Return the [x, y] coordinate for the center point of the cell that contains the specified text.  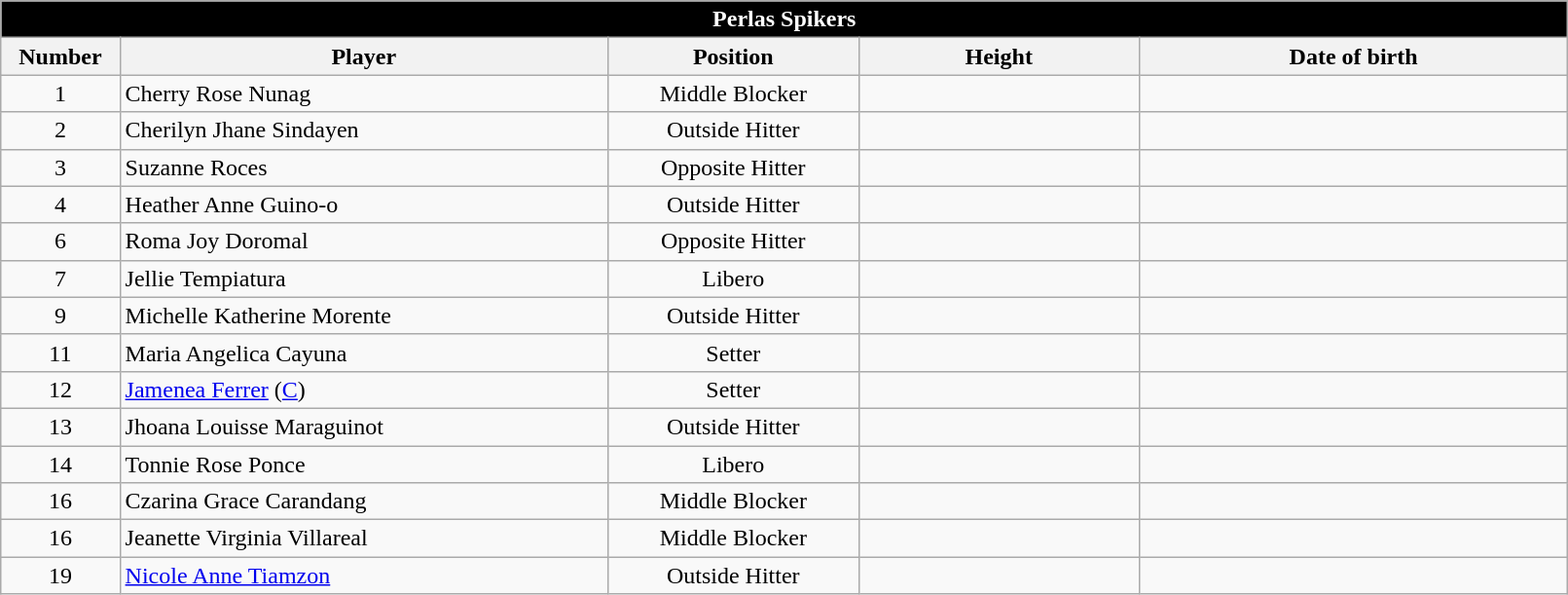
Michelle Katherine Morente [364, 316]
Maria Angelica Cayuna [364, 353]
Suzanne Roces [364, 167]
Nicole Anne Tiamzon [364, 576]
Number [60, 56]
Player [364, 56]
Jellie Tempiatura [364, 279]
2 [60, 130]
Jamenea Ferrer (C) [364, 390]
9 [60, 316]
1 [60, 93]
Date of birth [1353, 56]
Tonnie Rose Ponce [364, 465]
Czarina Grace Carandang [364, 502]
14 [60, 465]
7 [60, 279]
Heather Anne Guino-o [364, 205]
12 [60, 390]
13 [60, 427]
3 [60, 167]
6 [60, 242]
Roma Joy Doromal [364, 242]
Jhoana Louisse Maraguinot [364, 427]
4 [60, 205]
Height [999, 56]
19 [60, 576]
Cherry Rose Nunag [364, 93]
Position [733, 56]
Jeanette Virginia Villareal [364, 539]
Perlas Spikers [784, 19]
Cherilyn Jhane Sindayen [364, 130]
11 [60, 353]
